Search for the cell housing the specified text and yield its (X, Y) center coordinate. 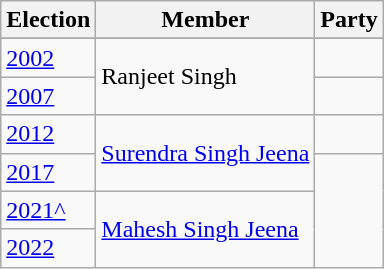
Ranjeet Singh (206, 77)
2017 (48, 172)
2002 (48, 58)
Mahesh Singh Jeena (206, 229)
Member (206, 20)
2007 (48, 96)
Surendra Singh Jeena (206, 153)
2022 (48, 248)
2021^ (48, 210)
Election (48, 20)
Party (349, 20)
2012 (48, 134)
